Pinpoint the cell where the given text exists, returning its (x, y) midpoint coordinate. 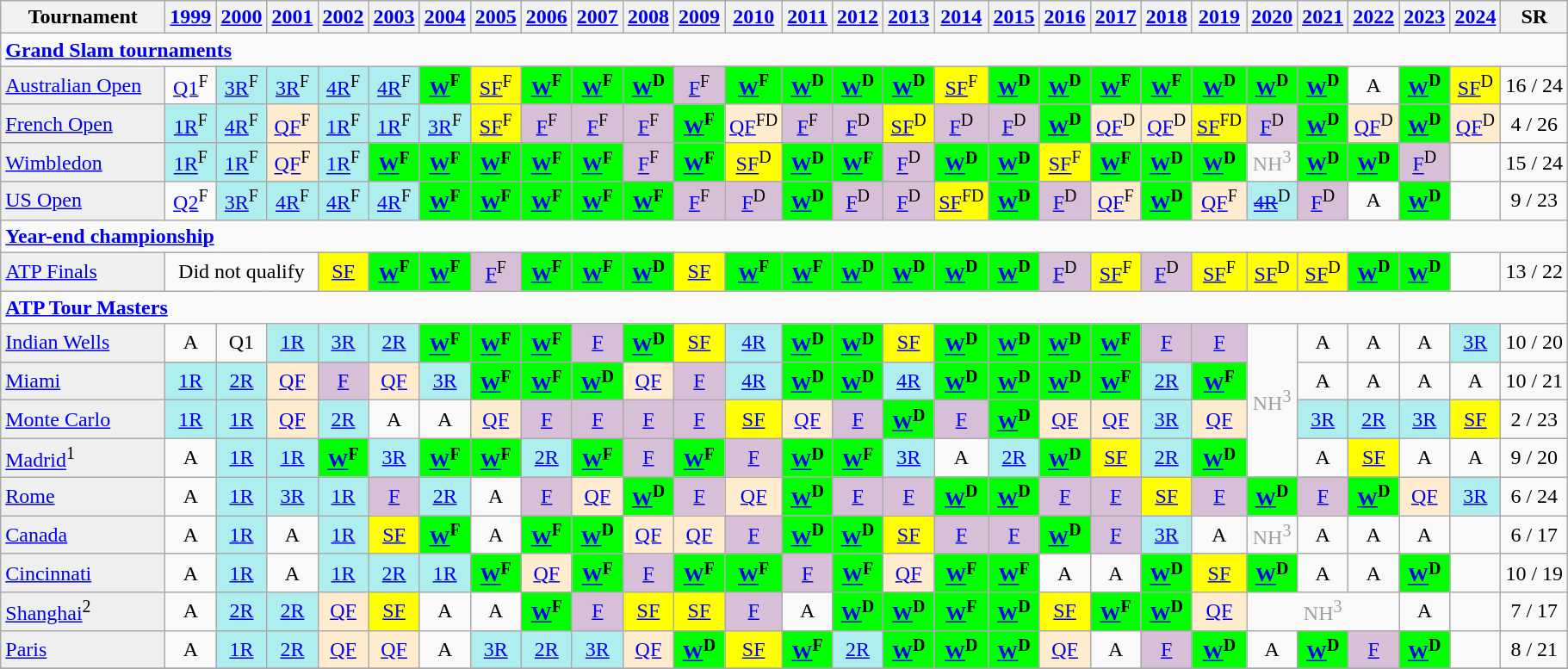
6 / 24 (1534, 496)
Q1 (241, 343)
Did not qualify (241, 272)
SR (1534, 17)
2015 (1014, 17)
Shanghai2 (83, 611)
4 / 26 (1534, 124)
2004 (444, 17)
1999 (191, 17)
2003 (394, 17)
2018 (1166, 17)
Year-end championship (784, 236)
2001 (293, 17)
2 / 23 (1534, 420)
4RD (1273, 201)
Australian Open (83, 86)
10 / 21 (1534, 381)
Q1F (191, 86)
Madrid1 (83, 458)
Miami (83, 381)
French Open (83, 124)
16 / 24 (1534, 86)
8 / 21 (1534, 649)
15 / 24 (1534, 162)
2019 (1219, 17)
2020 (1273, 17)
6 / 17 (1534, 536)
2021 (1323, 17)
9 / 20 (1534, 458)
ATP Finals (83, 272)
2023 (1424, 17)
2014 (961, 17)
2017 (1116, 17)
Rome (83, 496)
10 / 20 (1534, 343)
2007 (598, 17)
2005 (496, 17)
Tournament (83, 17)
Monte Carlo (83, 420)
2009 (699, 17)
2006 (546, 17)
2008 (648, 17)
US Open (83, 201)
10 / 19 (1534, 573)
2002 (343, 17)
7 / 17 (1534, 611)
2010 (754, 17)
2000 (241, 17)
Grand Slam tournaments (784, 50)
9 / 23 (1534, 201)
QFFD (754, 124)
Q2F (191, 201)
ATP Tour Masters (784, 307)
2022 (1374, 17)
2013 (909, 17)
Cincinnati (83, 573)
Indian Wells (83, 343)
2012 (858, 17)
2011 (808, 17)
2024 (1476, 17)
13 / 22 (1534, 272)
Paris (83, 649)
Wimbledon (83, 162)
2016 (1064, 17)
Canada (83, 536)
